Provide the [X, Y] coordinate of the cell's center where the given text is located.  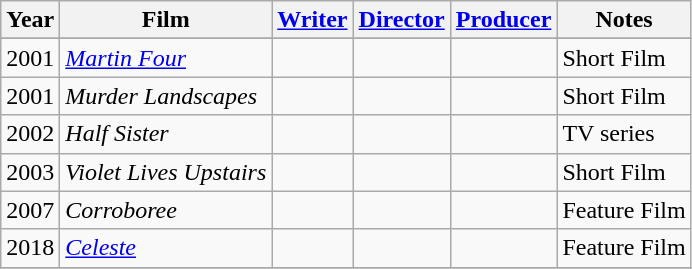
Celeste [166, 248]
Violet Lives Upstairs [166, 172]
Film [166, 20]
Year [30, 20]
Murder Landscapes [166, 96]
Corroboree [166, 210]
Half Sister [166, 134]
Writer [312, 20]
2002 [30, 134]
2018 [30, 248]
Martin Four [166, 58]
Notes [624, 20]
2007 [30, 210]
2003 [30, 172]
Director [402, 20]
TV series [624, 134]
Producer [504, 20]
